Return (x, y) of the center of cell containing provided text 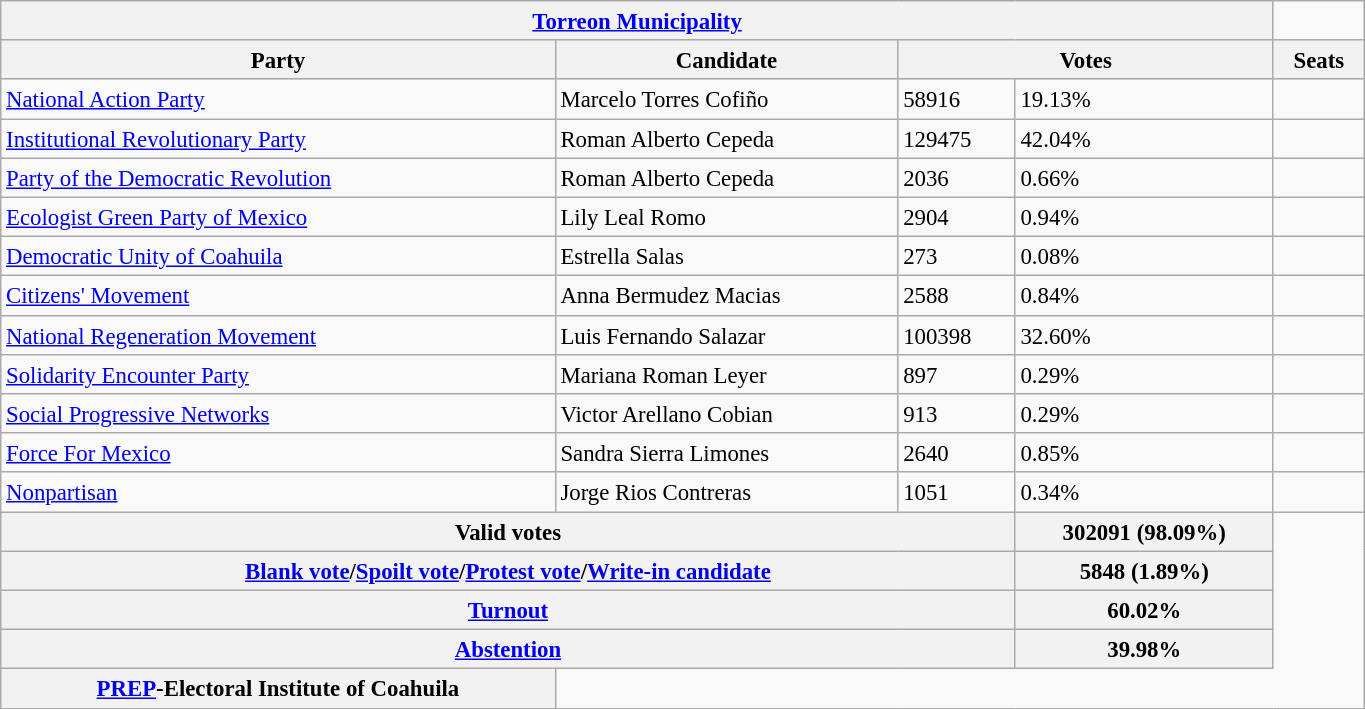
Mariana Roman Leyer (726, 374)
2640 (956, 452)
Marcelo Torres Cofiño (726, 100)
60.02% (1144, 610)
273 (956, 256)
Sandra Sierra Limones (726, 452)
2036 (956, 178)
Jorge Rios Contreras (726, 492)
1051 (956, 492)
58916 (956, 100)
Turnout (508, 610)
Nonpartisan (278, 492)
42.04% (1144, 138)
897 (956, 374)
Social Progressive Networks (278, 414)
913 (956, 414)
100398 (956, 334)
5848 (1.89%) (1144, 570)
39.98% (1144, 650)
Abstention (508, 650)
0.85% (1144, 452)
0.94% (1144, 216)
Democratic Unity of Coahuila (278, 256)
Ecologist Green Party of Mexico (278, 216)
PREP-Electoral Institute of Coahuila (278, 688)
32.60% (1144, 334)
2904 (956, 216)
Torreon Municipality (638, 20)
2588 (956, 296)
Valid votes (508, 532)
0.08% (1144, 256)
0.84% (1144, 296)
Candidate (726, 60)
Votes (1086, 60)
National Action Party (278, 100)
Solidarity Encounter Party (278, 374)
Lily Leal Romo (726, 216)
302091 (98.09%) (1144, 532)
Victor Arellano Cobian (726, 414)
Force For Mexico (278, 452)
Party of the Democratic Revolution (278, 178)
19.13% (1144, 100)
Luis Fernando Salazar (726, 334)
Blank vote/Spoilt vote/Protest vote/Write-in candidate (508, 570)
Institutional Revolutionary Party (278, 138)
Party (278, 60)
Estrella Salas (726, 256)
Citizens' Movement (278, 296)
129475 (956, 138)
Seats (1318, 60)
0.34% (1144, 492)
Anna Bermudez Macias (726, 296)
National Regeneration Movement (278, 334)
0.66% (1144, 178)
